Provide the [x, y] coordinate of the cell's center where the given text is located.  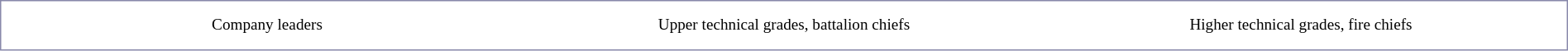
Upper technical grades, battalion chiefs [784, 25]
Higher technical grades, fire chiefs [1301, 25]
Company leaders [267, 25]
